Scan for the cell matching the given text and deliver its (X, Y) coordinate at center. 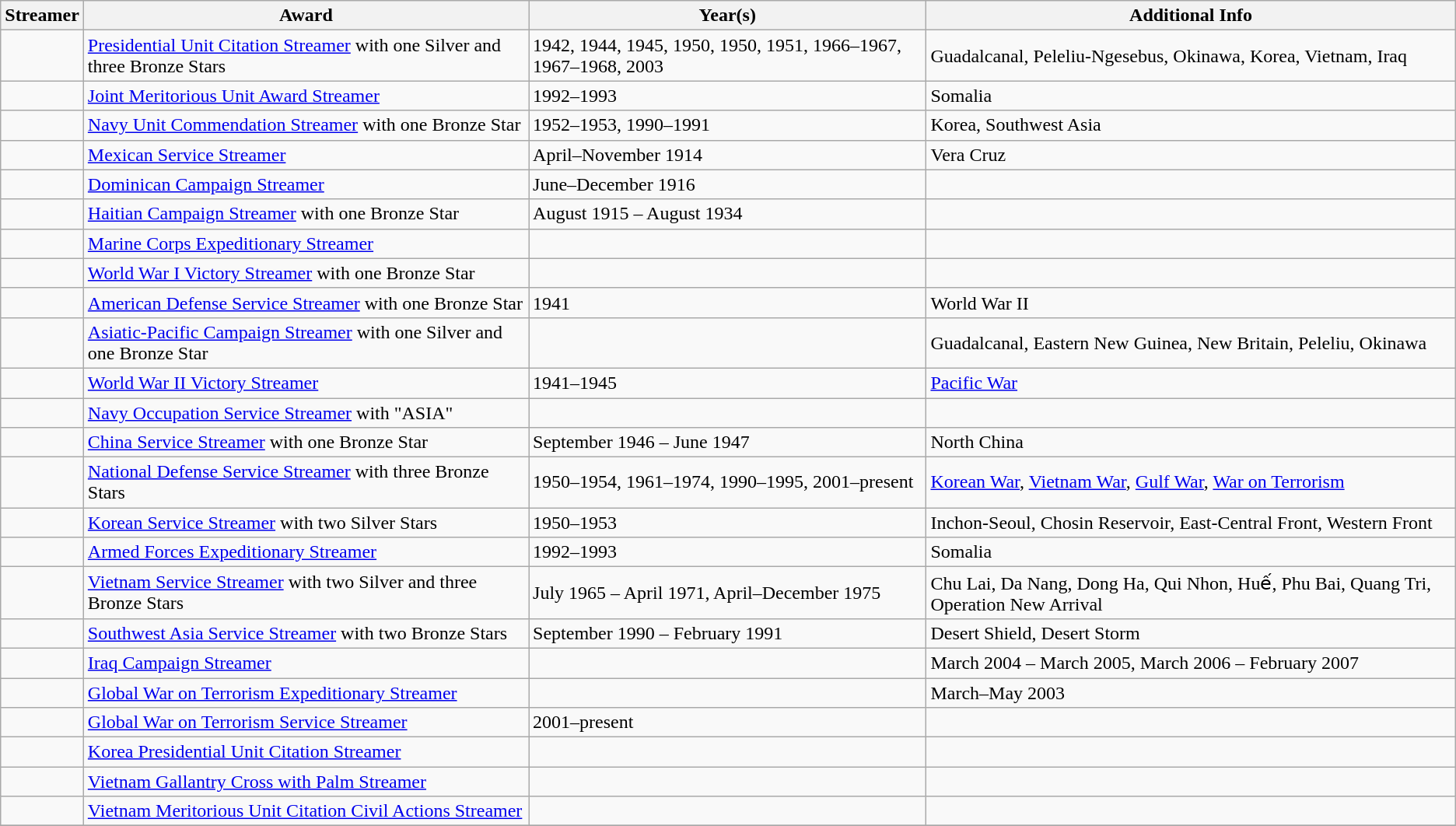
World War II Victory Streamer (306, 383)
July 1965 – April 1971, April–December 1975 (728, 593)
Vietnam Gallantry Cross with Palm Streamer (306, 782)
Joint Meritorious Unit Award Streamer (306, 96)
Pacific War (1191, 383)
Navy Occupation Service Streamer with "ASIA" (306, 413)
North China (1191, 443)
Iraq Campaign Streamer (306, 663)
Navy Unit Commendation Streamer with one Bronze Star (306, 125)
Chu Lai, Da Nang, Dong Ha, Qui Nhon, Huế, Phu Bai, Quang Tri, Operation New Arrival (1191, 593)
1941–1945 (728, 383)
1952–1953, 1990–1991 (728, 125)
Presidential Unit Citation Streamer with one Silver and three Bronze Stars (306, 56)
Vera Cruz (1191, 155)
Desert Shield, Desert Storm (1191, 633)
Armed Forces Expeditionary Streamer (306, 552)
1941 (728, 303)
Vietnam Meritorious Unit Citation Civil Actions Streamer (306, 811)
Award (306, 16)
China Service Streamer with one Bronze Star (306, 443)
World War II (1191, 303)
Korean Service Streamer with two Silver Stars (306, 523)
June–December 1916 (728, 184)
April–November 1914 (728, 155)
Dominican Campaign Streamer (306, 184)
Inchon-Seoul, Chosin Reservoir, East-Central Front, Western Front (1191, 523)
March–May 2003 (1191, 693)
2001–present (728, 723)
1942, 1944, 1945, 1950, 1950, 1951, 1966–1967, 1967–1968, 2003 (728, 56)
World War I Victory Streamer with one Bronze Star (306, 273)
Vietnam Service Streamer with two Silver and three Bronze Stars (306, 593)
Marine Corps Expeditionary Streamer (306, 243)
Southwest Asia Service Streamer with two Bronze Stars (306, 633)
August 1915 – August 1934 (728, 214)
Korea Presidential Unit Citation Streamer (306, 752)
September 1946 – June 1947 (728, 443)
Global War on Terrorism Service Streamer (306, 723)
Year(s) (728, 16)
American Defense Service Streamer with one Bronze Star (306, 303)
March 2004 – March 2005, March 2006 – February 2007 (1191, 663)
National Defense Service Streamer with three Bronze Stars (306, 482)
Asiatic-Pacific Campaign Streamer with one Silver and one Bronze Star (306, 342)
Korean War, Vietnam War, Gulf War, War on Terrorism (1191, 482)
Korea, Southwest Asia (1191, 125)
Streamer (42, 16)
Global War on Terrorism Expeditionary Streamer (306, 693)
Guadalcanal, Eastern New Guinea, New Britain, Peleliu, Okinawa (1191, 342)
1950–1954, 1961–1974, 1990–1995, 2001–present (728, 482)
Guadalcanal, Peleliu-Ngesebus, Okinawa, Korea, Vietnam, Iraq (1191, 56)
Mexican Service Streamer (306, 155)
September 1990 – February 1991 (728, 633)
Haitian Campaign Streamer with one Bronze Star (306, 214)
Additional Info (1191, 16)
1950–1953 (728, 523)
